Return the (x, y) coordinate for the center point of the cell that contains the specified text.  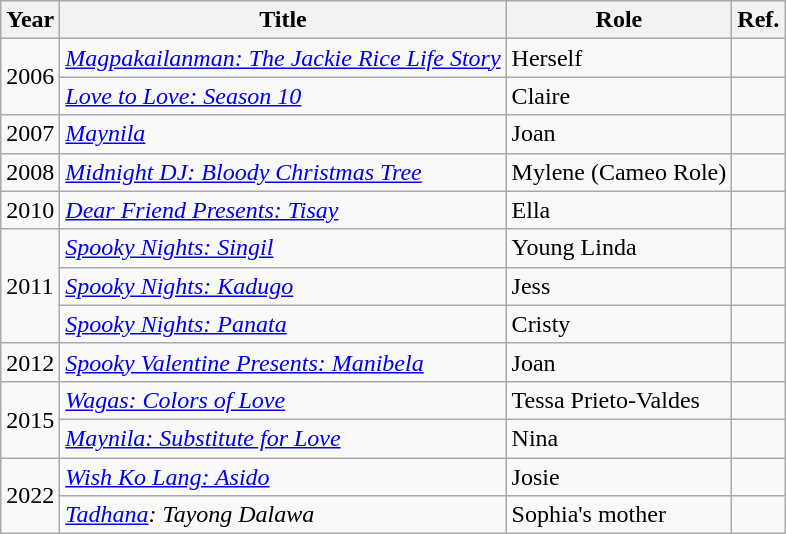
Claire (619, 96)
2015 (30, 419)
Josie (619, 477)
2006 (30, 77)
2010 (30, 210)
Title (283, 20)
Tessa Prieto-Valdes (619, 400)
Spooky Nights: Singil (283, 248)
Sophia's mother (619, 515)
2022 (30, 496)
Love to Love: Season 10 (283, 96)
Jess (619, 286)
Spooky Nights: Panata (283, 324)
Maynila: Substitute for Love (283, 438)
2012 (30, 362)
Ref. (758, 20)
Midnight DJ: Bloody Christmas Tree (283, 172)
Nina (619, 438)
Magpakailanman: The Jackie Rice Life Story (283, 58)
Tadhana: Tayong Dalawa (283, 515)
Wish Ko Lang: Asido (283, 477)
Mylene (Cameo Role) (619, 172)
Maynila (283, 134)
Spooky Valentine Presents: Manibela (283, 362)
Year (30, 20)
2008 (30, 172)
Wagas: Colors of Love (283, 400)
Spooky Nights: Kadugo (283, 286)
Role (619, 20)
Ella (619, 210)
Cristy (619, 324)
Herself (619, 58)
2007 (30, 134)
2011 (30, 286)
Dear Friend Presents: Tisay (283, 210)
Young Linda (619, 248)
